Capture the cell that displays the provided text and extract its (X, Y) central coordinate. 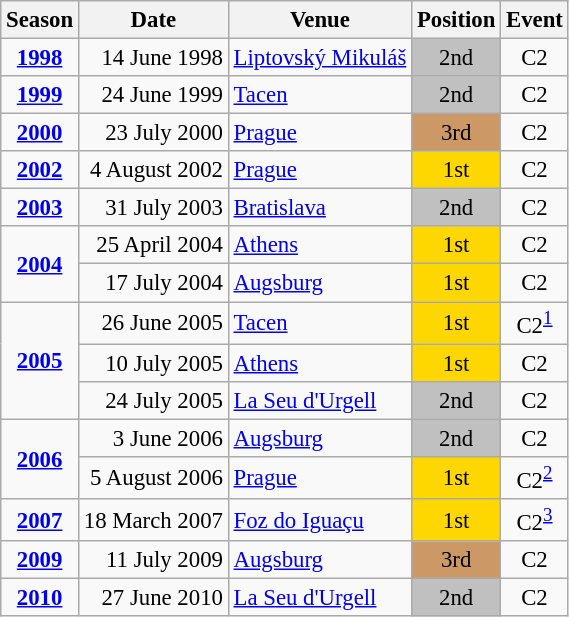
Date (153, 20)
2010 (40, 598)
2006 (40, 459)
2004 (40, 264)
27 June 2010 (153, 598)
Venue (320, 20)
2003 (40, 208)
2002 (40, 170)
2007 (40, 520)
24 July 2005 (153, 400)
Liptovský Mikuláš (320, 58)
5 August 2006 (153, 478)
10 July 2005 (153, 363)
4 August 2002 (153, 170)
2009 (40, 560)
Bratislava (320, 208)
C23 (535, 520)
17 July 2004 (153, 283)
Season (40, 20)
31 July 2003 (153, 208)
26 June 2005 (153, 323)
3 June 2006 (153, 438)
2000 (40, 133)
C22 (535, 478)
1998 (40, 58)
2005 (40, 360)
1999 (40, 95)
24 June 1999 (153, 95)
14 June 1998 (153, 58)
Position (456, 20)
23 July 2000 (153, 133)
11 July 2009 (153, 560)
C21 (535, 323)
Event (535, 20)
18 March 2007 (153, 520)
Foz do Iguaçu (320, 520)
25 April 2004 (153, 245)
